Determine the (x, y) coordinate at the center of the cell enclosing the given text.  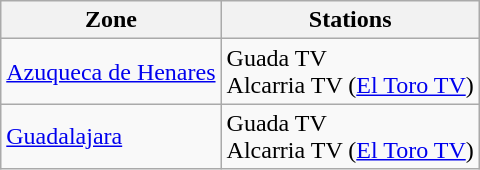
Stations (350, 20)
Guadalajara (111, 136)
Zone (111, 20)
Azuqueca de Henares (111, 72)
